Scan for the cell matching the given text and deliver its (x, y) coordinate at center. 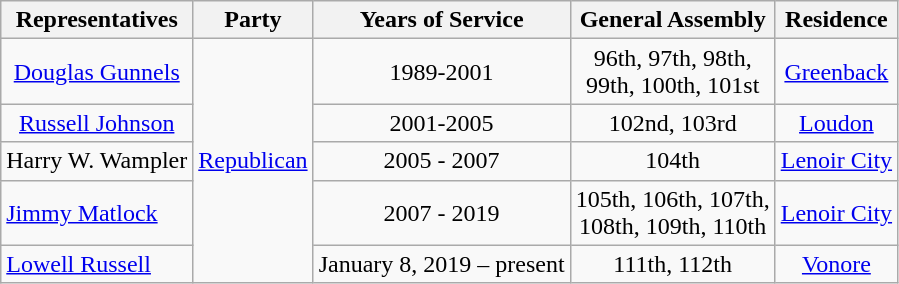
Greenback (836, 72)
104th (672, 161)
Representatives (97, 20)
102nd, 103rd (672, 123)
Loudon (836, 123)
96th, 97th, 98th,99th, 100th, 101st (672, 72)
Russell Johnson (97, 123)
105th, 106th, 107th,108th, 109th, 110th (672, 212)
Jimmy Matlock (97, 212)
General Assembly (672, 20)
Vonore (836, 264)
2005 - 2007 (442, 161)
January 8, 2019 – present (442, 264)
2007 - 2019 (442, 212)
111th, 112th (672, 264)
1989-2001 (442, 72)
Republican (253, 161)
Harry W. Wampler (97, 161)
2001-2005 (442, 123)
Party (253, 20)
Residence (836, 20)
Years of Service (442, 20)
Douglas Gunnels (97, 72)
Lowell Russell (97, 264)
